Find where the given text appears and provide that cell's center as [X, Y] coordinate. 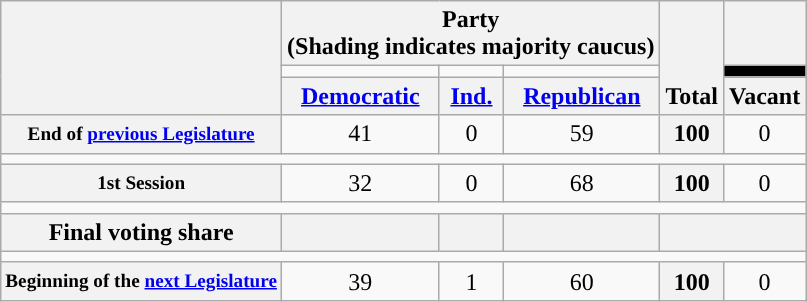
Party (Shading indicates majority caucus) [471, 34]
41 [361, 134]
1 [472, 281]
32 [361, 183]
Total [692, 58]
59 [582, 134]
39 [361, 281]
Democratic [361, 96]
68 [582, 183]
Ind. [472, 96]
60 [582, 281]
Beginning of the next Legislature [142, 281]
Vacant [764, 96]
Final voting share [142, 232]
1st Session [142, 183]
End of previous Legislature [142, 134]
Republican [582, 96]
